Return the [X, Y] coordinate for the center point of the cell that contains the specified text.  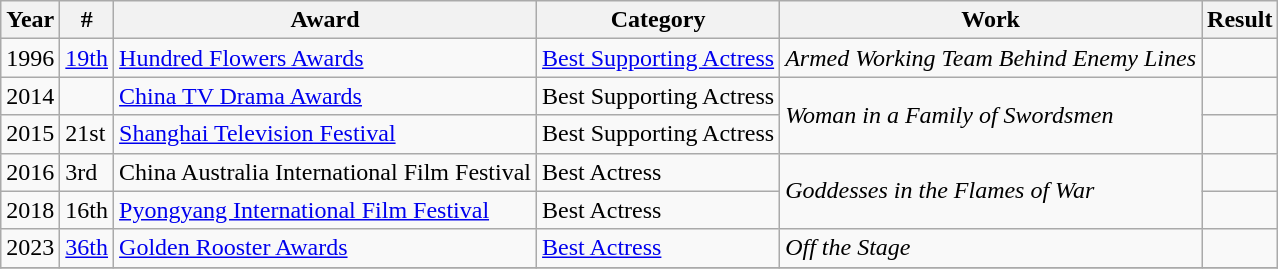
36th [87, 248]
19th [87, 58]
16th [87, 210]
Pyongyang International Film Festival [326, 210]
2016 [30, 172]
Award [326, 20]
Result [1240, 20]
Hundred Flowers Awards [326, 58]
1996 [30, 58]
2018 [30, 210]
China Australia International Film Festival [326, 172]
21st [87, 134]
2014 [30, 96]
2015 [30, 134]
Goddesses in the Flames of War [991, 191]
Armed Working Team Behind Enemy Lines [991, 58]
Shanghai Television Festival [326, 134]
Woman in a Family of Swordsmen [991, 115]
Category [658, 20]
Off the Stage [991, 248]
2023 [30, 248]
# [87, 20]
3rd [87, 172]
China TV Drama Awards [326, 96]
Golden Rooster Awards [326, 248]
Year [30, 20]
Work [991, 20]
